Extract the [X, Y] coordinate from the center of the cell holding the provided text.  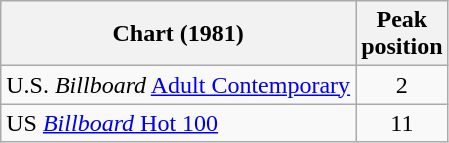
Chart (1981) [178, 34]
2 [402, 85]
U.S. Billboard Adult Contemporary [178, 85]
US Billboard Hot 100 [178, 123]
Peakposition [402, 34]
11 [402, 123]
